Locate the cell with the specified text and output its (x, y) center coordinate. 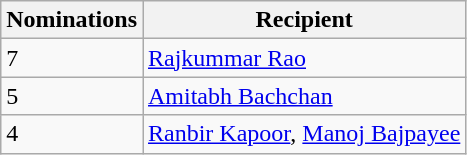
Amitabh Bachchan (304, 96)
Rajkummar Rao (304, 58)
7 (72, 58)
4 (72, 134)
Nominations (72, 20)
Ranbir Kapoor, Manoj Bajpayee (304, 134)
5 (72, 96)
Recipient (304, 20)
